Detect which cell encompasses the target text, then output its [X, Y] center coordinate. 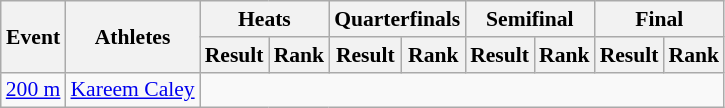
Kareem Caley [132, 90]
200 m [34, 90]
Final [660, 19]
Semifinal [530, 19]
Athletes [132, 36]
Event [34, 36]
Heats [264, 19]
Quarterfinals [397, 19]
